Output the (X, Y) coordinate of the center of the cell containing the given text.  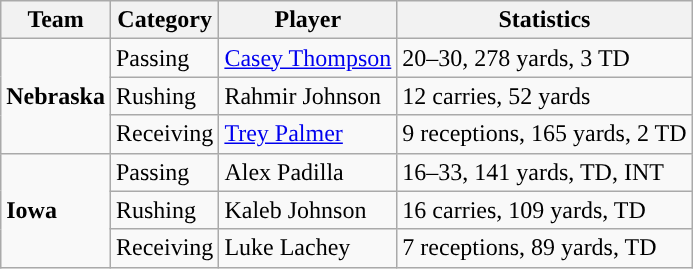
Iowa (56, 210)
Trey Palmer (308, 134)
Casey Thompson (308, 58)
Statistics (544, 20)
Rahmir Johnson (308, 96)
16 carries, 109 yards, TD (544, 210)
Luke Lachey (308, 248)
12 carries, 52 yards (544, 96)
7 receptions, 89 yards, TD (544, 248)
Alex Padilla (308, 172)
16–33, 141 yards, TD, INT (544, 172)
Player (308, 20)
Kaleb Johnson (308, 210)
Category (164, 20)
9 receptions, 165 yards, 2 TD (544, 134)
20–30, 278 yards, 3 TD (544, 58)
Team (56, 20)
Nebraska (56, 96)
